Identify which cell holds the provided text, then report its (x, y) central coordinate. 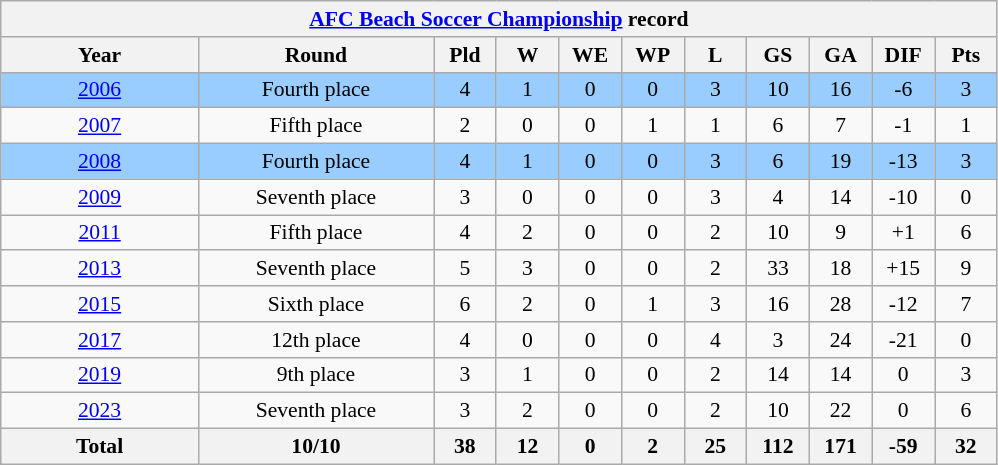
GS (778, 55)
DIF (904, 55)
Pts (966, 55)
2019 (100, 375)
2017 (100, 340)
171 (840, 447)
W (528, 55)
-6 (904, 90)
Year (100, 55)
19 (840, 162)
-10 (904, 197)
-12 (904, 304)
-13 (904, 162)
22 (840, 411)
2009 (100, 197)
32 (966, 447)
2015 (100, 304)
GA (840, 55)
WP (652, 55)
2023 (100, 411)
+15 (904, 269)
2007 (100, 126)
-59 (904, 447)
2013 (100, 269)
2006 (100, 90)
18 (840, 269)
Pld (466, 55)
112 (778, 447)
Total (100, 447)
-1 (904, 126)
28 (840, 304)
38 (466, 447)
+1 (904, 233)
Round (316, 55)
AFC Beach Soccer Championship record (499, 19)
24 (840, 340)
25 (716, 447)
WE (590, 55)
2011 (100, 233)
9th place (316, 375)
12 (528, 447)
Sixth place (316, 304)
L (716, 55)
12th place (316, 340)
33 (778, 269)
10/10 (316, 447)
-21 (904, 340)
2008 (100, 162)
5 (466, 269)
